Identify which cell holds the provided text, then report its [X, Y] central coordinate. 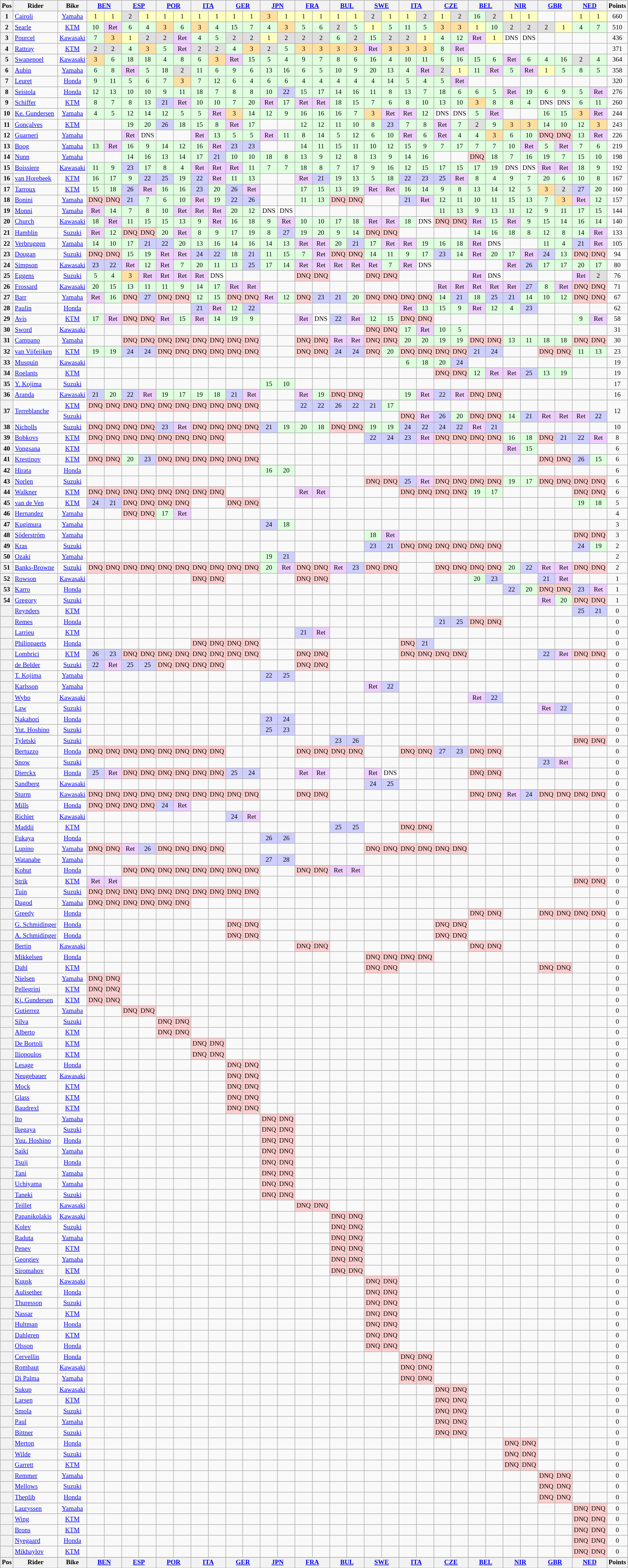
105 [617, 244]
Wybo [36, 698]
Rombaut [36, 1368]
Mikhaylov [36, 1552]
48 [7, 535]
Paulin [36, 308]
133 [617, 233]
Gonçalves [36, 125]
Mellows [36, 1487]
Silva [36, 1022]
Tsuji [36, 1162]
van Horebeek [36, 179]
Glass [36, 1097]
Georgiev [36, 1260]
Seistola [36, 92]
358 [617, 70]
Philippaerts [36, 643]
76 [617, 276]
80 [617, 265]
43 [7, 481]
49 [7, 546]
Aulisether [36, 1292]
Monni [36, 211]
Hultman [36, 1325]
Larrieu [36, 633]
Gutierrez [36, 1011]
167 [617, 179]
Mikkelsen [36, 957]
Watanabe [36, 860]
Reynders [36, 611]
Bonini [36, 200]
Yuu. Hoshino [36, 1141]
Aranda [36, 395]
Boog [36, 146]
Snow [36, 762]
Maddii [36, 827]
Ito [36, 1119]
Theplib [36, 1498]
Dahlgren [36, 1335]
160 [617, 189]
41 [7, 460]
Lombrici [36, 654]
53 [7, 589]
42 [7, 471]
140 [617, 222]
Tarroux [36, 189]
de Belder [36, 665]
Leuret [36, 81]
Karro [36, 589]
320 [617, 81]
Kolev [36, 1227]
Smola [36, 1411]
Simpson [36, 265]
Roelants [36, 373]
Rowson [36, 579]
Bertin [36, 946]
157 [617, 200]
Terreblanche [36, 411]
Söderström [36, 535]
Nicholls [36, 427]
Aubin [36, 70]
Richier [36, 817]
Church [36, 222]
Sword [36, 330]
Ke. Gundersen [36, 114]
Kohut [36, 871]
244 [617, 114]
39 [7, 438]
Bertuzzo [36, 752]
Gregory [36, 600]
Iliopoulos [36, 1054]
Brons [36, 1530]
Y. Kojima [36, 384]
Pellegrini [36, 990]
Mock [36, 1087]
Dougan [36, 254]
Ozaki [36, 557]
Ikegaya [36, 1130]
192 [617, 168]
Larsen [36, 1400]
Rattray [36, 49]
436 [617, 38]
Eggens [36, 276]
Taneki [36, 1195]
44 [7, 492]
34 [7, 373]
Hernandez [36, 514]
45 [7, 503]
32 [7, 352]
Frossard [36, 287]
De Bortoli [36, 1044]
Kugimura [36, 524]
Penev [36, 1249]
Olsson [36, 1346]
Tyletski [36, 741]
Nielsen [36, 979]
Raduta [36, 1238]
Dierckx [36, 773]
50 [7, 557]
260 [617, 103]
Karlsson [36, 687]
Sandberg [36, 784]
Thuresson [36, 1303]
Kuusk [36, 1281]
Norlen [36, 481]
Wing [36, 1519]
33 [7, 363]
Teillet [36, 1206]
371 [617, 49]
144 [617, 211]
29 [7, 319]
Campano [36, 341]
van de Ven [36, 503]
Lesage [36, 1065]
67 [617, 298]
Bobkovs [36, 438]
Alberto [36, 1033]
54 [7, 600]
660 [617, 16]
38 [7, 427]
Verbruggen [36, 244]
37 [7, 411]
Yut. Hoshino [36, 730]
Papanikolakis [36, 1216]
Kras [36, 546]
Baudrexl [36, 1108]
Sukup [36, 1390]
35 [7, 384]
Hirata [36, 471]
Cairoli [36, 16]
T. Kojima [36, 676]
Walkner [36, 492]
47 [7, 524]
Vongsana [36, 449]
Nunn [36, 157]
Bittner [36, 1433]
Hamblin [36, 233]
51 [7, 568]
Merton [36, 1444]
Fukaya [36, 838]
Uchiyama [36, 1184]
Nassar [36, 1314]
Kj. Gundersen [36, 1000]
Lauryssen [36, 1509]
Cervellin [36, 1357]
46 [7, 514]
52 [7, 579]
Avis [36, 319]
Barr [36, 298]
Pourcel [36, 38]
Krestinov [36, 460]
36 [7, 395]
198 [617, 157]
Remmer [36, 1476]
Mills [36, 806]
Law [36, 708]
276 [617, 92]
Tani [36, 1173]
Greedy [36, 914]
G. Schmidinger [36, 925]
Neugebauer [36, 1076]
Dagod [36, 903]
94 [617, 254]
Sturm [36, 795]
Lupino [36, 849]
Nyegaard [36, 1541]
243 [617, 125]
A. Schmidinger [36, 936]
71 [617, 287]
Strik [36, 881]
van Vijfeijken [36, 352]
Banks-Browne [36, 568]
510 [617, 27]
Nakahori [36, 719]
58 [617, 319]
Garrett [36, 1465]
40 [7, 449]
364 [617, 60]
Schiffer [36, 103]
Searle [36, 27]
226 [617, 135]
62 [617, 308]
Siromahov [36, 1270]
Saiki [36, 1151]
Musquin [36, 363]
Remes [36, 622]
Dahl [36, 968]
Di Palma [36, 1379]
Guarneri [36, 135]
Wilde [36, 1454]
Boissiere [36, 168]
Swanepoel [36, 60]
Tuin [36, 892]
Paul [36, 1422]
219 [617, 146]
